Detect which cell encompasses the target text, then output its (x, y) center coordinate. 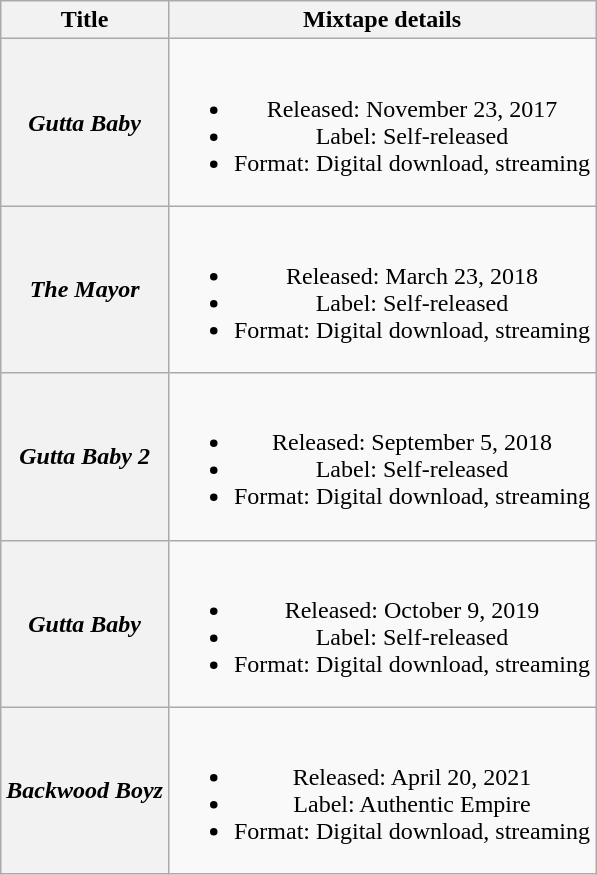
Mixtape details (382, 20)
Title (85, 20)
Released: March 23, 2018Label: Self-releasedFormat: Digital download, streaming (382, 290)
Released: November 23, 2017Label: Self-releasedFormat: Digital download, streaming (382, 122)
Released: September 5, 2018Label: Self-releasedFormat: Digital download, streaming (382, 456)
Gutta Baby 2 (85, 456)
Released: April 20, 2021Label: Authentic EmpireFormat: Digital download, streaming (382, 790)
Backwood Boyz (85, 790)
The Mayor (85, 290)
Released: October 9, 2019Label: Self-releasedFormat: Digital download, streaming (382, 624)
